Return the (x, y) coordinate for the center point of the cell that contains the specified text.  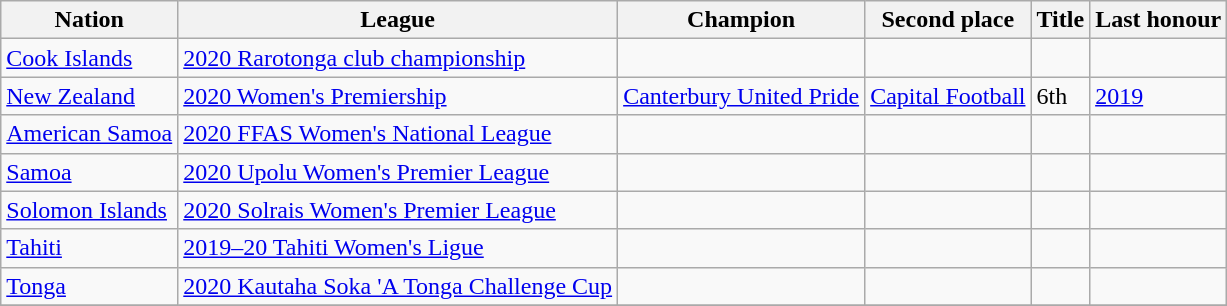
2019–20 Tahiti Women's Ligue (398, 248)
2020 FFAS Women's National League (398, 134)
2020 Solrais Women's Premier League (398, 210)
Canterbury United Pride (742, 96)
2020 Kautaha Soka 'A Tonga Challenge Cup (398, 286)
Tonga (90, 286)
Title (1060, 20)
2019 (1158, 96)
2020 Rarotonga club championship (398, 58)
2020 Upolu Women's Premier League (398, 172)
Solomon Islands (90, 210)
Second place (948, 20)
American Samoa (90, 134)
Samoa (90, 172)
Nation (90, 20)
6th (1060, 96)
Tahiti (90, 248)
2020 Women's Premiership (398, 96)
Last honour (1158, 20)
New Zealand (90, 96)
Cook Islands (90, 58)
Capital Football (948, 96)
League (398, 20)
Champion (742, 20)
